From the cell containing the given text, extract its center point as [X, Y] coordinate. 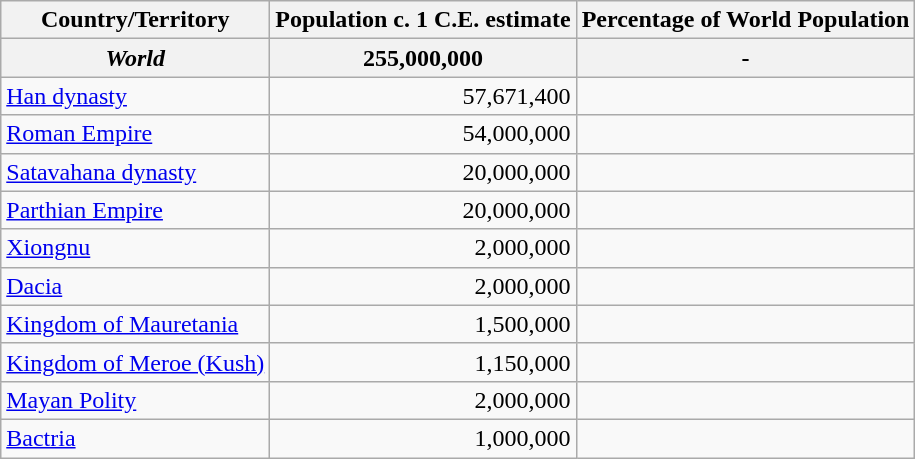
57,671,400 [423, 96]
- [746, 58]
1,000,000 [423, 438]
Bactria [136, 438]
255,000,000 [423, 58]
Dacia [136, 286]
World [136, 58]
Kingdom of Meroe (Kush) [136, 362]
Han dynasty [136, 96]
Population c. 1 C.E. estimate [423, 20]
Parthian Empire [136, 210]
1,150,000 [423, 362]
Country/Territory [136, 20]
Satavahana dynasty [136, 172]
1,500,000 [423, 324]
Roman Empire [136, 134]
54,000,000 [423, 134]
Percentage of World Population [746, 20]
Mayan Polity [136, 400]
Kingdom of Mauretania [136, 324]
Xiongnu [136, 248]
